From the cell containing the given text, extract its center point as [x, y] coordinate. 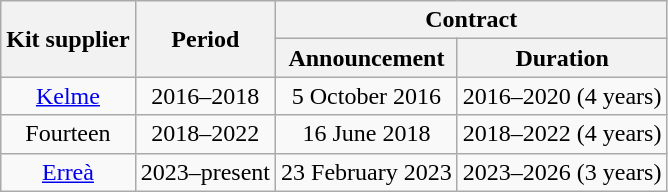
Period [205, 39]
Contract [472, 20]
Kelme [68, 96]
2016–2018 [205, 96]
2018–2022 (4 years) [562, 134]
2016–2020 (4 years) [562, 96]
2018–2022 [205, 134]
Kit supplier [68, 39]
2023–present [205, 172]
16 June 2018 [367, 134]
23 February 2023 [367, 172]
Duration [562, 58]
Erreà [68, 172]
Fourteen [68, 134]
5 October 2016 [367, 96]
Announcement [367, 58]
2023–2026 (3 years) [562, 172]
